Return (X, Y) of the center of cell containing provided text 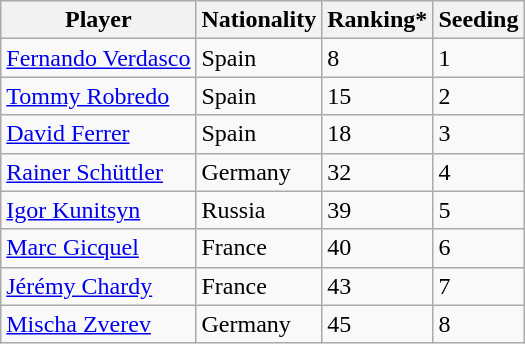
David Ferrer (98, 134)
32 (378, 172)
2 (478, 96)
Seeding (478, 20)
5 (478, 210)
40 (378, 248)
Ranking* (378, 20)
6 (478, 248)
43 (378, 286)
45 (378, 324)
Player (98, 20)
Igor Kunitsyn (98, 210)
1 (478, 58)
3 (478, 134)
Russia (259, 210)
Marc Gicquel (98, 248)
Fernando Verdasco (98, 58)
39 (378, 210)
4 (478, 172)
7 (478, 286)
18 (378, 134)
15 (378, 96)
Nationality (259, 20)
Mischa Zverev (98, 324)
Jérémy Chardy (98, 286)
Tommy Robredo (98, 96)
Rainer Schüttler (98, 172)
